Pinpoint the cell where the given text exists, returning its [x, y] midpoint coordinate. 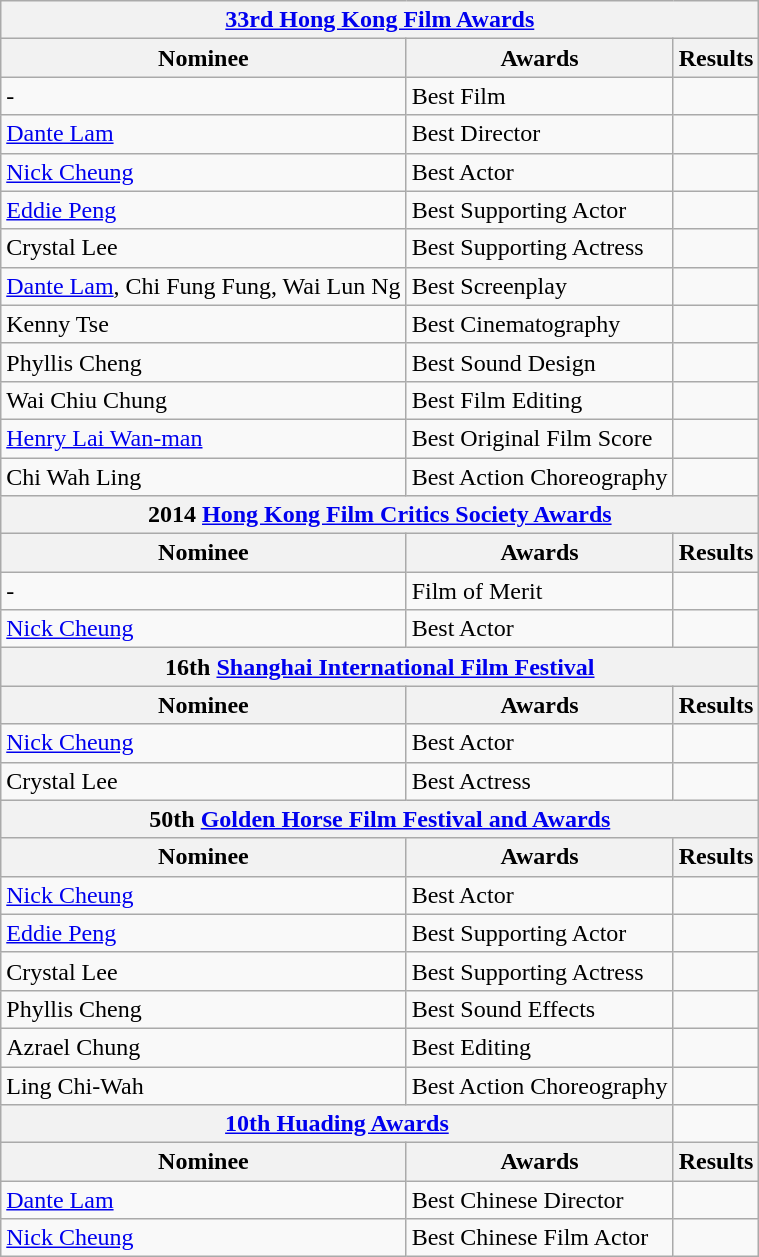
Henry Lai Wan-man [204, 438]
Best Chinese Film Actor [540, 1238]
Film of Merit [540, 591]
50th Golden Horse Film Festival and Awards [380, 819]
Best Sound Design [540, 362]
Best Screenplay [540, 286]
Best Sound Effects [540, 1009]
33rd Hong Kong Film Awards [380, 20]
Kenny Tse [204, 324]
Best Actress [540, 781]
Chi Wah Ling [204, 477]
Best Film Editing [540, 400]
Ling Chi-Wah [204, 1085]
Best Editing [540, 1047]
Best Director [540, 134]
16th Shanghai International Film Festival [380, 667]
2014 Hong Kong Film Critics Society Awards [380, 515]
Best Chinese Director [540, 1200]
Best Film [540, 96]
Azrael Chung [204, 1047]
Dante Lam, Chi Fung Fung, Wai Lun Ng [204, 286]
10th Huading Awards [337, 1124]
Best Cinematography [540, 324]
Best Original Film Score [540, 438]
Wai Chiu Chung [204, 400]
